Detect which cell encompasses the target text, then output its [x, y] center coordinate. 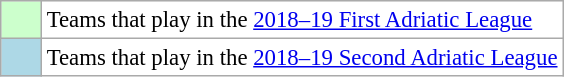
Teams that play in the 2018–19 Second Adriatic League [302, 58]
Teams that play in the 2018–19 First Adriatic League [302, 20]
